For the text-containing cell, return its midpoint in (X, Y) coordinate format. 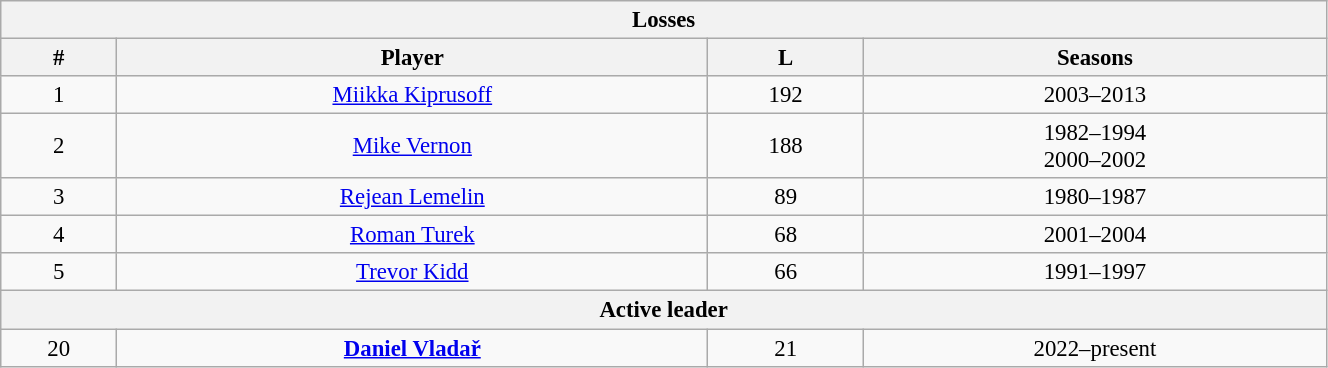
Miikka Kiprusoff (412, 95)
Trevor Kidd (412, 273)
1991–1997 (1094, 273)
192 (786, 95)
2003–2013 (1094, 95)
2001–2004 (1094, 235)
Roman Turek (412, 235)
2 (59, 146)
4 (59, 235)
188 (786, 146)
Rejean Lemelin (412, 197)
Mike Vernon (412, 146)
66 (786, 273)
Active leader (664, 310)
# (59, 58)
21 (786, 348)
Losses (664, 20)
89 (786, 197)
2022–present (1094, 348)
5 (59, 273)
1 (59, 95)
68 (786, 235)
20 (59, 348)
3 (59, 197)
1982–19942000–2002 (1094, 146)
L (786, 58)
1980–1987 (1094, 197)
Seasons (1094, 58)
Player (412, 58)
Daniel Vladař (412, 348)
